Capture the cell that displays the provided text and extract its [X, Y] central coordinate. 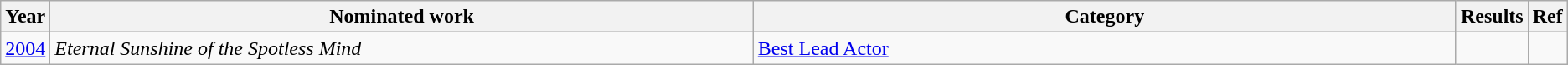
2004 [25, 48]
Results [1492, 17]
Ref [1548, 17]
Best Lead Actor [1104, 48]
Category [1104, 17]
Eternal Sunshine of the Spotless Mind [402, 48]
Year [25, 17]
Nominated work [402, 17]
